Return [X, Y] of the center of cell containing provided text 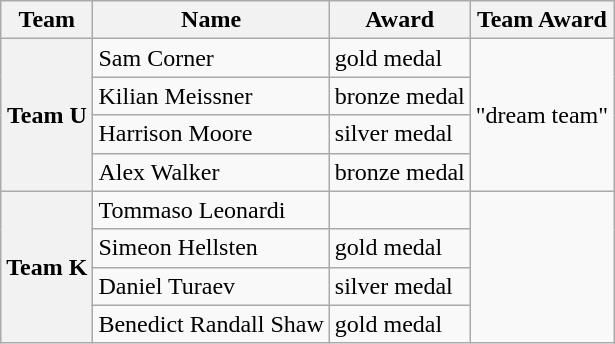
Tommaso Leonardi [211, 210]
Sam Corner [211, 58]
"dream team" [542, 115]
Team K [47, 267]
Simeon Hellsten [211, 248]
Team U [47, 115]
Name [211, 20]
Award [400, 20]
Team [47, 20]
Daniel Turaev [211, 286]
Alex Walker [211, 172]
Benedict Randall Shaw [211, 324]
Kilian Meissner [211, 96]
Team Award [542, 20]
Harrison Moore [211, 134]
